From the cell containing the given text, extract its center point as [X, Y] coordinate. 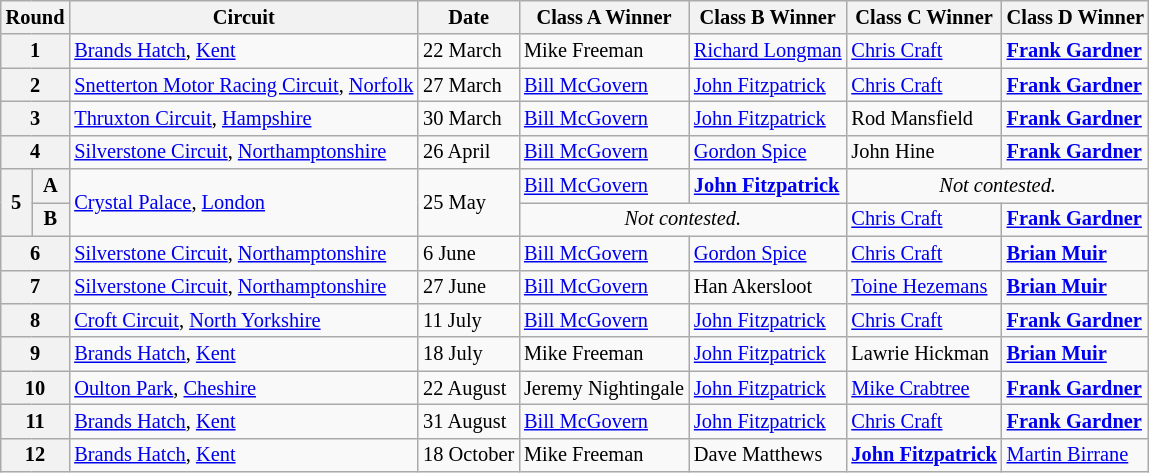
3 [36, 118]
Han Akersloot [768, 287]
27 March [468, 85]
22 August [468, 388]
Round [36, 17]
18 July [468, 354]
26 April [468, 152]
10 [36, 388]
Richard Longman [768, 51]
8 [36, 320]
4 [36, 152]
Lawrie Hickman [924, 354]
Crystal Palace, London [244, 202]
1 [36, 51]
7 [36, 287]
2 [36, 85]
A [51, 186]
Date [468, 17]
18 October [468, 455]
Oulton Park, Cheshire [244, 388]
Mike Crabtree [924, 388]
5 [16, 202]
25 May [468, 202]
Class A Winner [604, 17]
Class C Winner [924, 17]
6 [36, 253]
Martin Birrane [1076, 455]
Rod Mansfield [924, 118]
11 July [468, 320]
Dave Matthews [768, 455]
Class B Winner [768, 17]
31 August [468, 421]
11 [36, 421]
Snetterton Motor Racing Circuit, Norfolk [244, 85]
Croft Circuit, North Yorkshire [244, 320]
22 March [468, 51]
Circuit [244, 17]
Class D Winner [1076, 17]
12 [36, 455]
Toine Hezemans [924, 287]
27 June [468, 287]
6 June [468, 253]
9 [36, 354]
Jeremy Nightingale [604, 388]
John Hine [924, 152]
Thruxton Circuit, Hampshire [244, 118]
B [51, 219]
30 March [468, 118]
